Output the [x, y] coordinate of the center of the cell containing the given text.  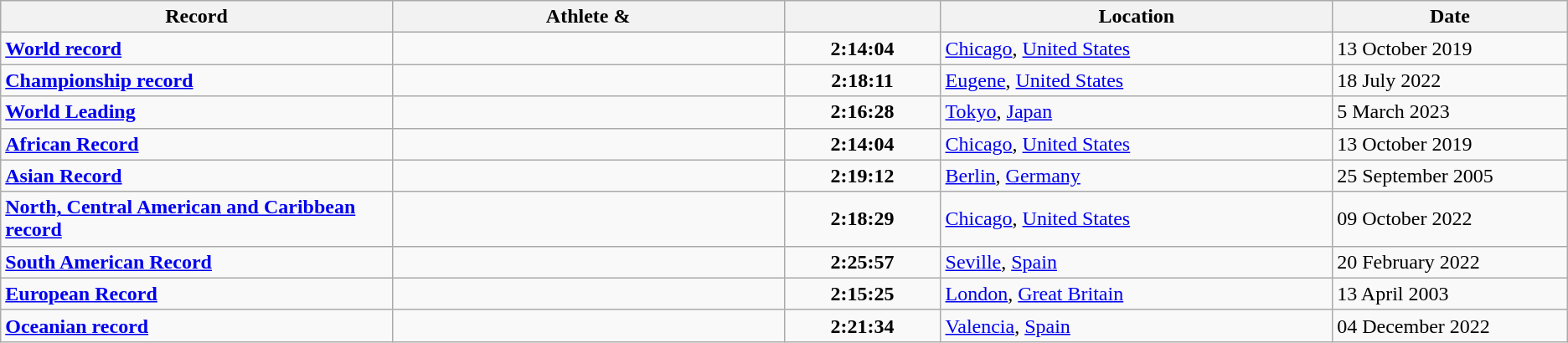
13 April 2003 [1451, 294]
Championship record [197, 80]
Eugene, United States [1137, 80]
Location [1137, 17]
2:21:34 [863, 325]
South American Record [197, 262]
Tokyo, Japan [1137, 112]
2:25:57 [863, 262]
20 February 2022 [1451, 262]
Berlin, Germany [1137, 176]
09 October 2022 [1451, 219]
2:18:11 [863, 80]
04 December 2022 [1451, 325]
Date [1451, 17]
Valencia, Spain [1137, 325]
18 July 2022 [1451, 80]
Oceanian record [197, 325]
2:18:29 [863, 219]
2:15:25 [863, 294]
Seville, Spain [1137, 262]
African Record [197, 144]
London, Great Britain [1137, 294]
2:19:12 [863, 176]
North, Central American and Caribbean record [197, 219]
European Record [197, 294]
World record [197, 49]
Record [197, 17]
World Leading [197, 112]
5 March 2023 [1451, 112]
25 September 2005 [1451, 176]
2:16:28 [863, 112]
Athlete & [588, 17]
Asian Record [197, 176]
